Detect which cell encompasses the target text, then output its [x, y] center coordinate. 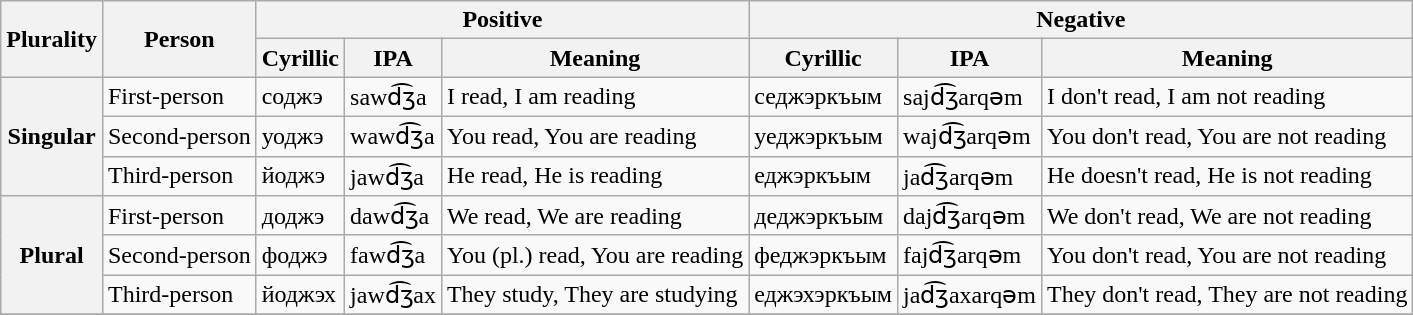
еджэркъым [824, 176]
fajd͡ʒarqəm [970, 255]
jad͡ʒarqəm [970, 176]
jad͡ʒaxarqəm [970, 295]
Plural [52, 256]
They study, They are studying [594, 295]
They don't read, They are not reading [1226, 295]
I read, I am reading [594, 97]
Negative [1081, 20]
уеджэркъым [824, 136]
wajd͡ʒarqəm [970, 136]
We don't read, We are not reading [1226, 216]
седжэркъым [824, 97]
sajd͡ʒarqəm [970, 97]
I don't read, I am not reading [1226, 97]
уоджэ [300, 136]
деджэркъым [824, 216]
еджэхэркъым [824, 295]
соджэ [300, 97]
jawd͡ʒa [394, 176]
йоджэх [300, 295]
We read, We are reading [594, 216]
dajd͡ʒarqəm [970, 216]
He read, He is reading [594, 176]
Plurality [52, 39]
фоджэ [300, 255]
доджэ [300, 216]
wawd͡ʒa [394, 136]
You read, You are reading [594, 136]
sawd͡ʒa [394, 97]
fawd͡ʒa [394, 255]
jawd͡ʒax [394, 295]
Positive [502, 20]
Singular [52, 136]
йоджэ [300, 176]
Person [179, 39]
феджэркъым [824, 255]
dawd͡ʒa [394, 216]
You (pl.) read, You are reading [594, 255]
He doesn't read, He is not reading [1226, 176]
